For the text-containing cell, return its midpoint in [x, y] coordinate format. 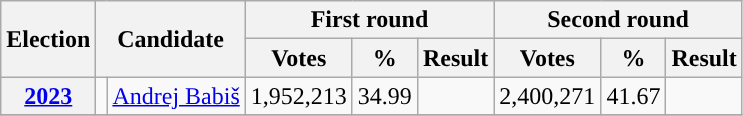
Election [48, 39]
1,952,213 [298, 96]
2,400,271 [548, 96]
Andrej Babiš [176, 96]
41.67 [634, 96]
2023 [48, 96]
34.99 [384, 96]
First round [370, 20]
Candidate [170, 39]
Second round [618, 20]
